Extract the [x, y] coordinate from the center of the cell holding the provided text.  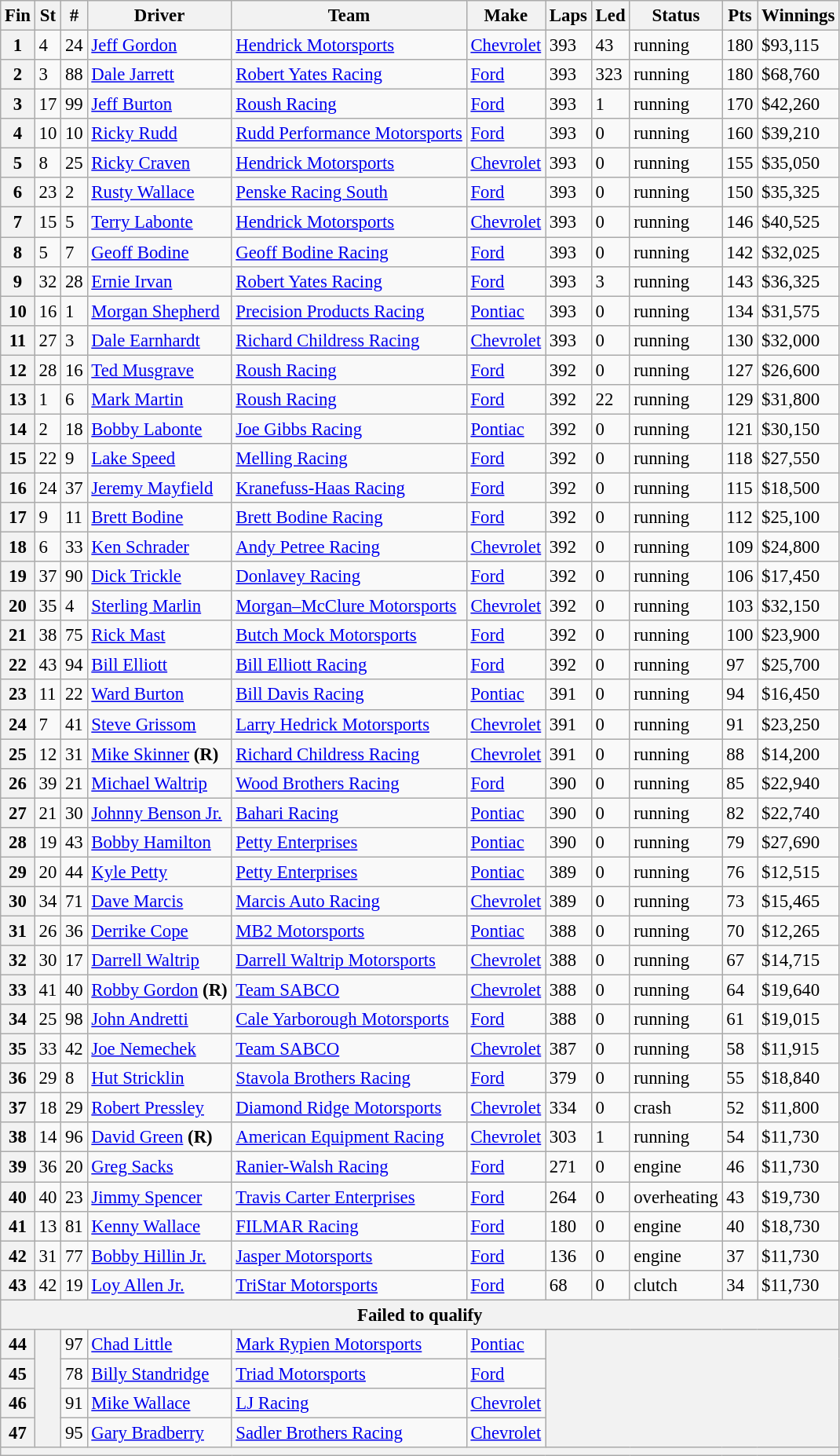
112 [740, 518]
150 [740, 192]
$36,325 [798, 281]
$26,600 [798, 370]
American Equipment Racing [349, 1138]
76 [740, 872]
Bill Davis Racing [349, 695]
$31,575 [798, 311]
$18,840 [798, 1078]
Mike Wallace [159, 1403]
$18,500 [798, 488]
264 [568, 1197]
Ken Schrader [159, 547]
$25,700 [798, 665]
52 [740, 1108]
Robby Gordon (R) [159, 990]
St [47, 16]
Terry Labonte [159, 222]
106 [740, 576]
$42,260 [798, 104]
$12,515 [798, 872]
75 [74, 635]
overheating [676, 1197]
Rusty Wallace [159, 192]
95 [74, 1432]
Geoff Bodine [159, 252]
Mike Skinner (R) [159, 754]
Michael Waltrip [159, 783]
MB2 Motorsports [349, 931]
73 [740, 902]
$23,900 [798, 635]
Bobby Labonte [159, 429]
Laps [568, 16]
Butch Mock Motorsports [349, 635]
79 [740, 843]
130 [740, 340]
127 [740, 370]
45 [18, 1374]
Mark Martin [159, 400]
$32,000 [798, 340]
Sterling Marlin [159, 606]
$39,210 [798, 134]
Stavola Brothers Racing [349, 1078]
Cale Yarborough Motorsports [349, 1019]
$35,325 [798, 192]
$24,800 [798, 547]
100 [740, 635]
$18,730 [798, 1226]
Billy Standridge [159, 1374]
Loy Allen Jr. [159, 1285]
77 [74, 1256]
$93,115 [798, 46]
John Andretti [159, 1019]
Driver [159, 16]
Brett Bodine [159, 518]
$19,015 [798, 1019]
136 [568, 1256]
85 [740, 783]
Penske Racing South [349, 192]
$31,800 [798, 400]
Travis Carter Enterprises [349, 1197]
Jeremy Mayfield [159, 488]
Greg Sacks [159, 1167]
Bahari Racing [349, 813]
68 [568, 1285]
96 [74, 1138]
61 [740, 1019]
Jasper Motorsports [349, 1256]
Morgan–McClure Motorsports [349, 606]
271 [568, 1167]
Joe Gibbs Racing [349, 429]
Bill Elliott [159, 665]
118 [740, 459]
134 [740, 311]
Melling Racing [349, 459]
170 [740, 104]
$11,915 [798, 1049]
160 [740, 134]
Larry Hedrick Motorsports [349, 724]
115 [740, 488]
Ricky Rudd [159, 134]
$27,690 [798, 843]
155 [740, 163]
387 [568, 1049]
$19,640 [798, 990]
Andy Petree Racing [349, 547]
129 [740, 400]
Ricky Craven [159, 163]
323 [611, 75]
$15,465 [798, 902]
Team [349, 16]
47 [18, 1432]
Winnings [798, 16]
334 [568, 1108]
$22,740 [798, 813]
Rudd Performance Motorsports [349, 134]
$32,150 [798, 606]
Ted Musgrave [159, 370]
Precision Products Racing [349, 311]
Bobby Hamilton [159, 843]
379 [568, 1078]
$17,450 [798, 576]
Gary Bradberry [159, 1432]
$23,250 [798, 724]
$68,760 [798, 75]
Diamond Ridge Motorsports [349, 1108]
TriStar Motorsports [349, 1285]
Make [506, 16]
$30,150 [798, 429]
54 [740, 1138]
Dick Trickle [159, 576]
Robert Pressley [159, 1108]
Rick Mast [159, 635]
$14,715 [798, 960]
Bobby Hillin Jr. [159, 1256]
$19,730 [798, 1197]
103 [740, 606]
Fin [18, 16]
$32,025 [798, 252]
FILMAR Racing [349, 1226]
Ernie Irvan [159, 281]
$27,550 [798, 459]
Geoff Bodine Racing [349, 252]
Jeff Gordon [159, 46]
Lake Speed [159, 459]
Jeff Burton [159, 104]
$14,200 [798, 754]
Morgan Shepherd [159, 311]
Ward Burton [159, 695]
146 [740, 222]
Kenny Wallace [159, 1226]
Kyle Petty [159, 872]
Marcis Auto Racing [349, 902]
143 [740, 281]
Donlavey Racing [349, 576]
109 [740, 547]
Chad Little [159, 1344]
98 [74, 1019]
99 [74, 104]
90 [74, 576]
67 [740, 960]
58 [740, 1049]
$22,940 [798, 783]
Failed to qualify [420, 1315]
55 [740, 1078]
# [74, 16]
Kranefuss-Haas Racing [349, 488]
64 [740, 990]
$25,100 [798, 518]
142 [740, 252]
David Green (R) [159, 1138]
71 [74, 902]
Darrell Waltrip Motorsports [349, 960]
82 [740, 813]
Jimmy Spencer [159, 1197]
Ranier-Walsh Racing [349, 1167]
Triad Motorsports [349, 1374]
$16,450 [798, 695]
Darrell Waltrip [159, 960]
Dave Marcis [159, 902]
Wood Brothers Racing [349, 783]
303 [568, 1138]
Derrike Cope [159, 931]
Status [676, 16]
Steve Grissom [159, 724]
81 [74, 1226]
121 [740, 429]
$40,525 [798, 222]
Led [611, 16]
$35,050 [798, 163]
Johnny Benson Jr. [159, 813]
Mark Rypien Motorsports [349, 1344]
Pts [740, 16]
Sadler Brothers Racing [349, 1432]
Joe Nemechek [159, 1049]
LJ Racing [349, 1403]
$11,800 [798, 1108]
Dale Earnhardt [159, 340]
Bill Elliott Racing [349, 665]
crash [676, 1108]
Hut Stricklin [159, 1078]
Dale Jarrett [159, 75]
78 [74, 1374]
70 [740, 931]
$12,265 [798, 931]
Brett Bodine Racing [349, 518]
clutch [676, 1285]
